Provide the [X, Y] coordinate of the cell's center where the given text is located.  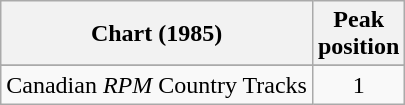
1 [358, 85]
Canadian RPM Country Tracks [157, 85]
Chart (1985) [157, 34]
Peakposition [358, 34]
